Output the (x, y) coordinate of the center of the cell containing the given text.  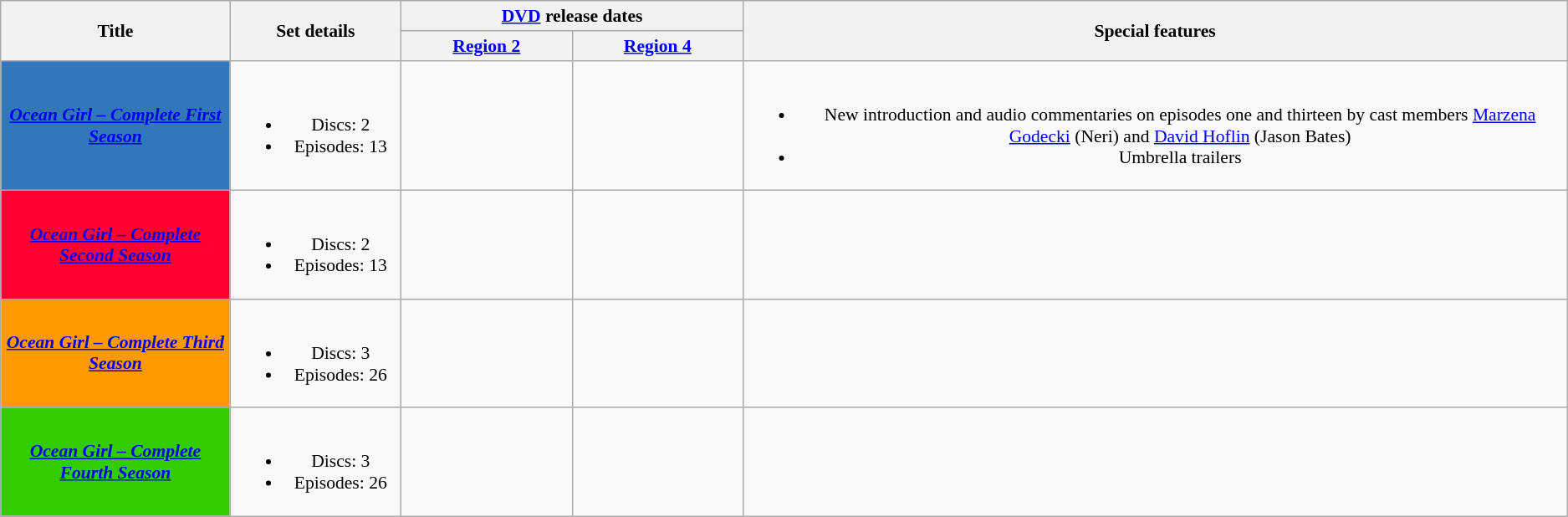
Ocean Girl – Complete Fourth Season (115, 462)
Region 2 (487, 46)
Ocean Girl – Complete First Season (115, 125)
Ocean Girl – Complete Third Season (115, 353)
Title (115, 30)
Set details (316, 30)
Region 4 (657, 46)
DVD release dates (572, 16)
Ocean Girl – Complete Second Season (115, 245)
Special features (1156, 30)
